From the cell containing the given text, extract its center point as (X, Y) coordinate. 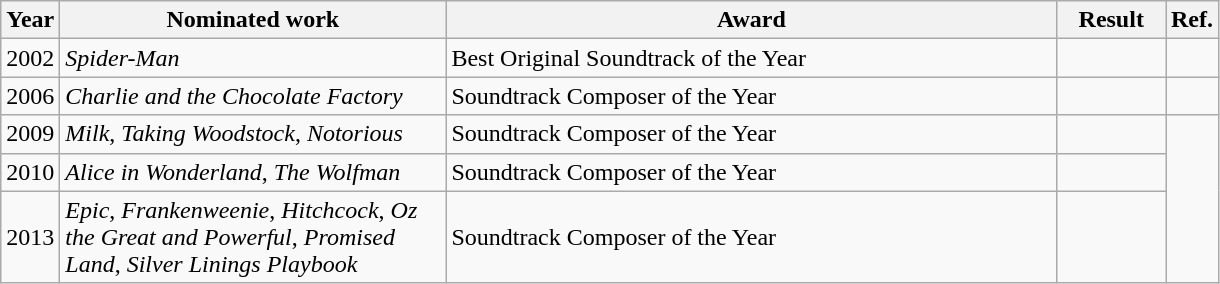
Year (30, 20)
Result (1112, 20)
Spider-Man (253, 58)
Milk, Taking Woodstock, Notorious (253, 134)
Charlie and the Chocolate Factory (253, 96)
Best Original Soundtrack of the Year (752, 58)
Epic, Frankenweenie, Hitchcock, Oz the Great and Powerful, Promised Land, Silver Linings Playbook (253, 237)
2010 (30, 172)
2013 (30, 237)
2009 (30, 134)
Ref. (1192, 20)
2006 (30, 96)
Award (752, 20)
Alice in Wonderland, The Wolfman (253, 172)
Nominated work (253, 20)
2002 (30, 58)
